Identify which cell holds the provided text, then report its (x, y) central coordinate. 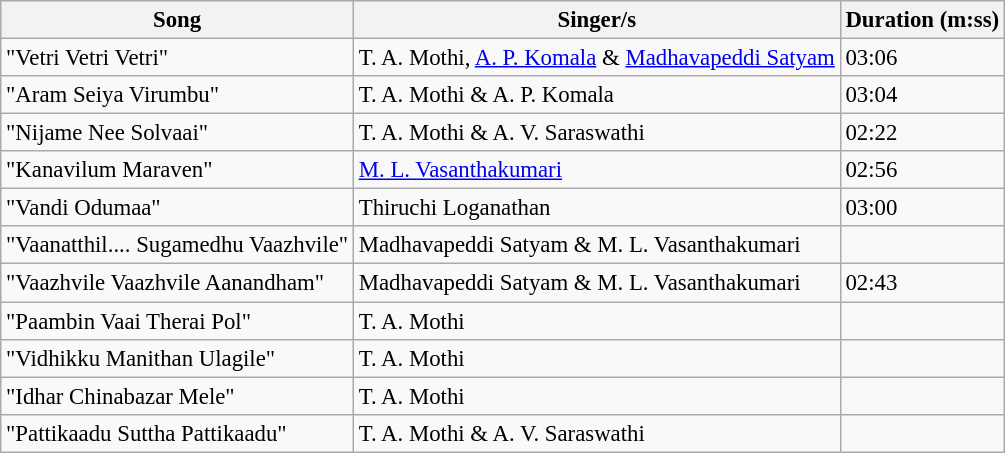
"Vaanatthil.... Sugamedhu Vaazhvile" (178, 245)
"Paambin Vaai Therai Pol" (178, 321)
"Idhar Chinabazar Mele" (178, 396)
02:22 (922, 133)
"Vandi Odumaa" (178, 208)
"Pattikaadu Suttha Pattikaadu" (178, 433)
T. A. Mothi, A. P. Komala & Madhavapeddi Satyam (596, 58)
Thiruchi Loganathan (596, 208)
Song (178, 20)
"Vetri Vetri Vetri" (178, 58)
"Vaazhvile Vaazhvile Aanandham" (178, 283)
02:56 (922, 170)
Duration (m:ss) (922, 20)
03:04 (922, 95)
"Kanavilum Maraven" (178, 170)
T. A. Mothi & A. P. Komala (596, 95)
M. L. Vasanthakumari (596, 170)
"Aram Seiya Virumbu" (178, 95)
Singer/s (596, 20)
03:06 (922, 58)
03:00 (922, 208)
"Nijame Nee Solvaai" (178, 133)
"Vidhikku Manithan Ulagile" (178, 358)
02:43 (922, 283)
